Find where the given text appears and provide that cell's center as [x, y] coordinate. 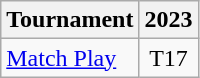
Tournament [70, 20]
2023 [168, 20]
Match Play [70, 58]
T17 [168, 58]
